Return the [X, Y] coordinate for the center point of the cell that contains the specified text.  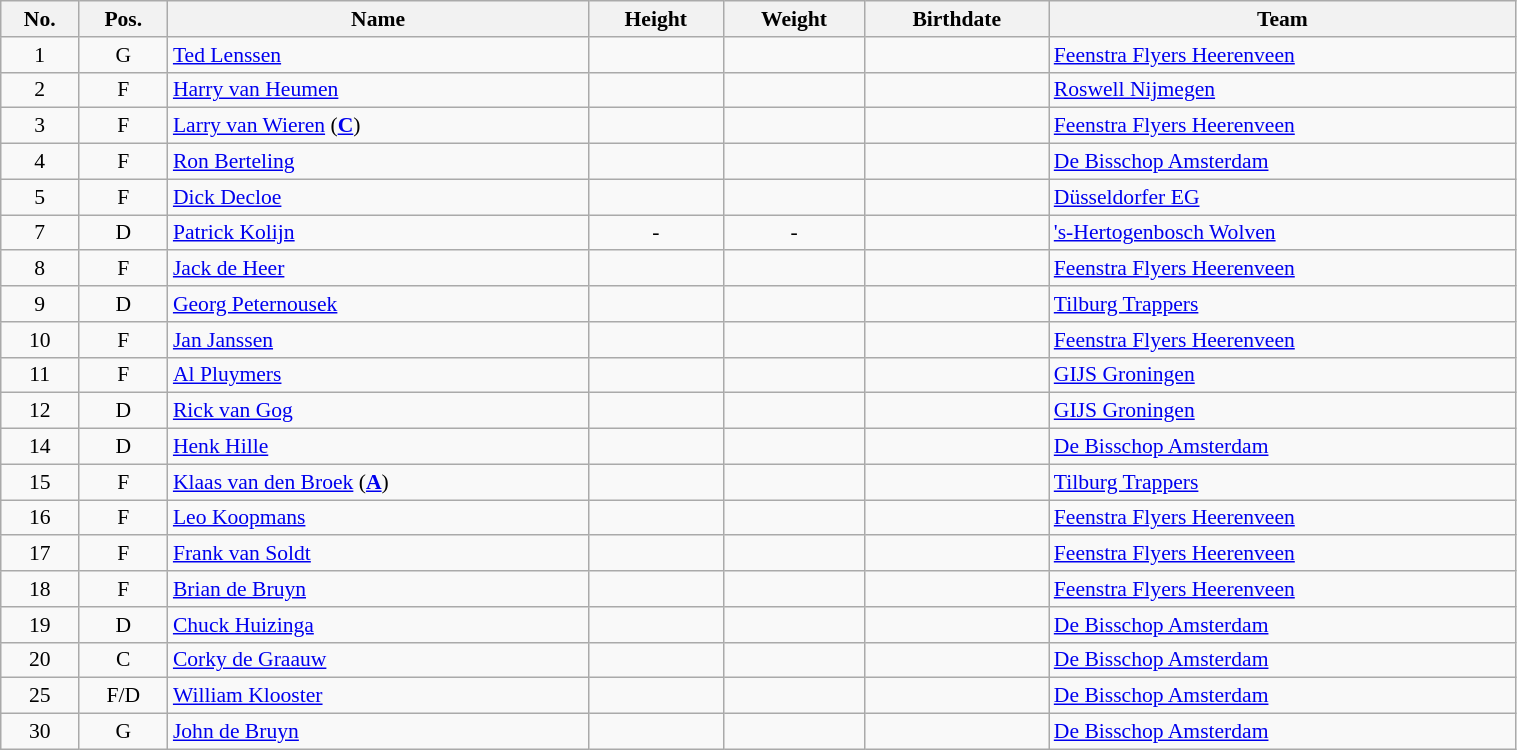
Jack de Heer [378, 269]
Corky de Graauw [378, 660]
19 [40, 625]
Leo Koopmans [378, 518]
7 [40, 233]
8 [40, 269]
Jan Janssen [378, 340]
Birthdate [957, 19]
2 [40, 90]
16 [40, 518]
Chuck Huizinga [378, 625]
No. [40, 19]
9 [40, 304]
Henk Hille [378, 447]
Team [1282, 19]
's-Hertogenbosch Wolven [1282, 233]
William Klooster [378, 696]
17 [40, 554]
15 [40, 482]
12 [40, 411]
John de Bruyn [378, 732]
Ron Berteling [378, 162]
F/D [124, 696]
4 [40, 162]
Patrick Kolijn [378, 233]
Rick van Gog [378, 411]
1 [40, 55]
Name [378, 19]
Brian de Bruyn [378, 589]
Ted Lenssen [378, 55]
20 [40, 660]
Klaas van den Broek (A) [378, 482]
25 [40, 696]
Pos. [124, 19]
C [124, 660]
3 [40, 126]
Larry van Wieren (C) [378, 126]
Height [656, 19]
Weight [794, 19]
30 [40, 732]
Düsseldorfer EG [1282, 197]
Georg Peternousek [378, 304]
14 [40, 447]
18 [40, 589]
Dick Decloe [378, 197]
Harry van Heumen [378, 90]
Frank van Soldt [378, 554]
Al Pluymers [378, 375]
10 [40, 340]
11 [40, 375]
5 [40, 197]
Roswell Nijmegen [1282, 90]
